From the cell containing the given text, extract its center point as (X, Y) coordinate. 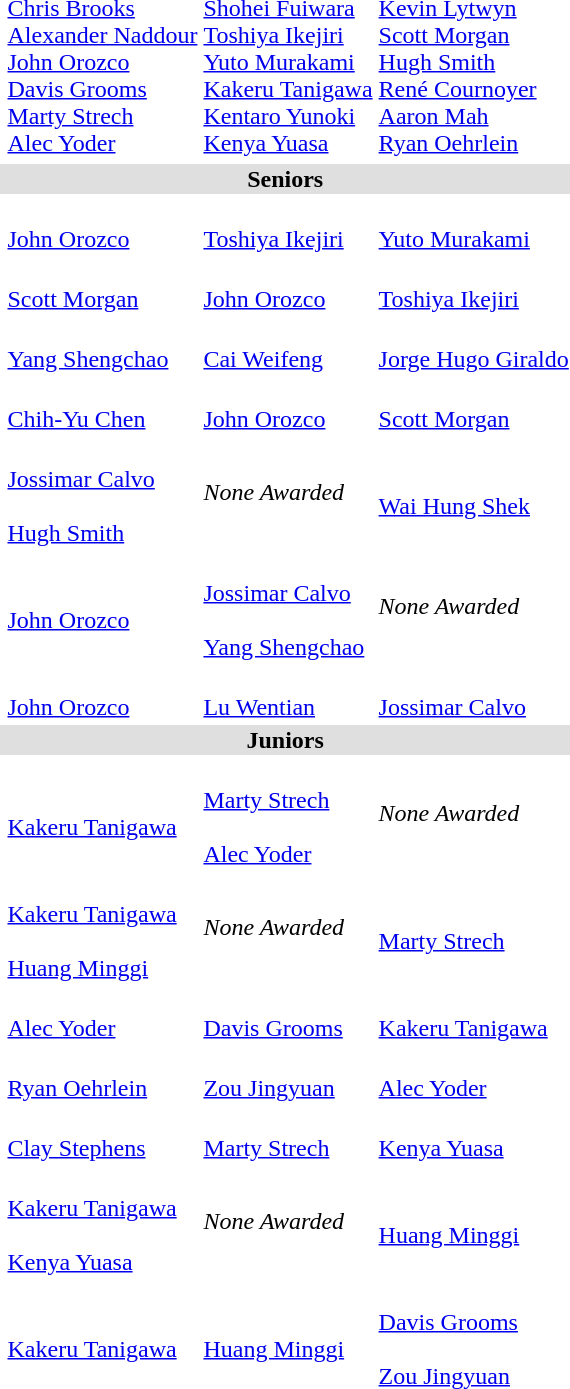
Davis Grooms (288, 1014)
Jossimar Calvo (474, 694)
Cai Weifeng (288, 346)
Yuto Murakami (474, 226)
Jossimar CalvoYang Shengchao (288, 606)
Huang Minggi (474, 1222)
Jossimar CalvoHugh Smith (102, 492)
Wai Hung Shek (474, 492)
Chih-Yu Chen (102, 406)
Zou Jingyuan (288, 1074)
Ryan Oehrlein (102, 1074)
Yang Shengchao (102, 346)
Marty StrechAlec Yoder (288, 814)
Seniors (285, 179)
Clay Stephens (102, 1134)
Juniors (285, 740)
Kakeru TanigawaHuang Minggi (102, 928)
Jorge Hugo Giraldo (474, 346)
Kakeru TanigawaKenya Yuasa (102, 1222)
Kenya Yuasa (474, 1134)
Lu Wentian (288, 694)
